Scan for the cell matching the given text and deliver its [x, y] coordinate at center. 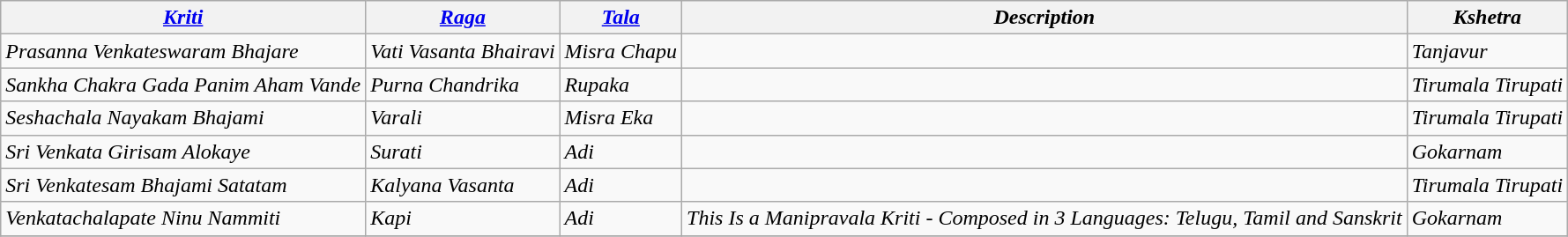
This Is a Manipravala Kriti - Composed in 3 Languages: Telugu, Tamil and Sanskrit [1045, 218]
Kriti [183, 18]
Misra Eka [621, 118]
Kapi [463, 218]
Misra Chapu [621, 51]
Kalyana Vasanta [463, 185]
Surati [463, 152]
Prasanna Venkateswaram Bhajare [183, 51]
Tanjavur [1487, 51]
Description [1045, 18]
Venkatachalapate Ninu Nammiti [183, 218]
Varali [463, 118]
Sankha Chakra Gada Panim Aham Vande [183, 85]
Vati Vasanta Bhairavi [463, 51]
Rupaka [621, 85]
Sri Venkatesam Bhajami Satatam [183, 185]
Purna Chandrika [463, 85]
Seshachala Nayakam Bhajami [183, 118]
Sri Venkata Girisam Alokaye [183, 152]
Tala [621, 18]
Raga [463, 18]
Kshetra [1487, 18]
